Locate the cell with the specified text and output its (x, y) center coordinate. 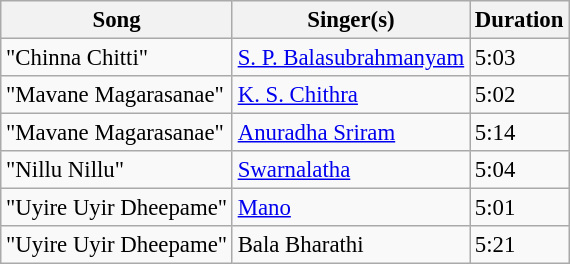
Song (117, 20)
5:14 (520, 133)
Singer(s) (350, 20)
"Chinna Chitti" (117, 58)
5:02 (520, 95)
"Nillu Nillu" (117, 170)
Duration (520, 20)
K. S. Chithra (350, 95)
5:01 (520, 208)
Anuradha Sriram (350, 133)
5:04 (520, 170)
Swarnalatha (350, 170)
5:03 (520, 58)
Bala Bharathi (350, 245)
Mano (350, 208)
5:21 (520, 245)
S. P. Balasubrahmanyam (350, 58)
